Return (x, y) of the center of cell containing provided text 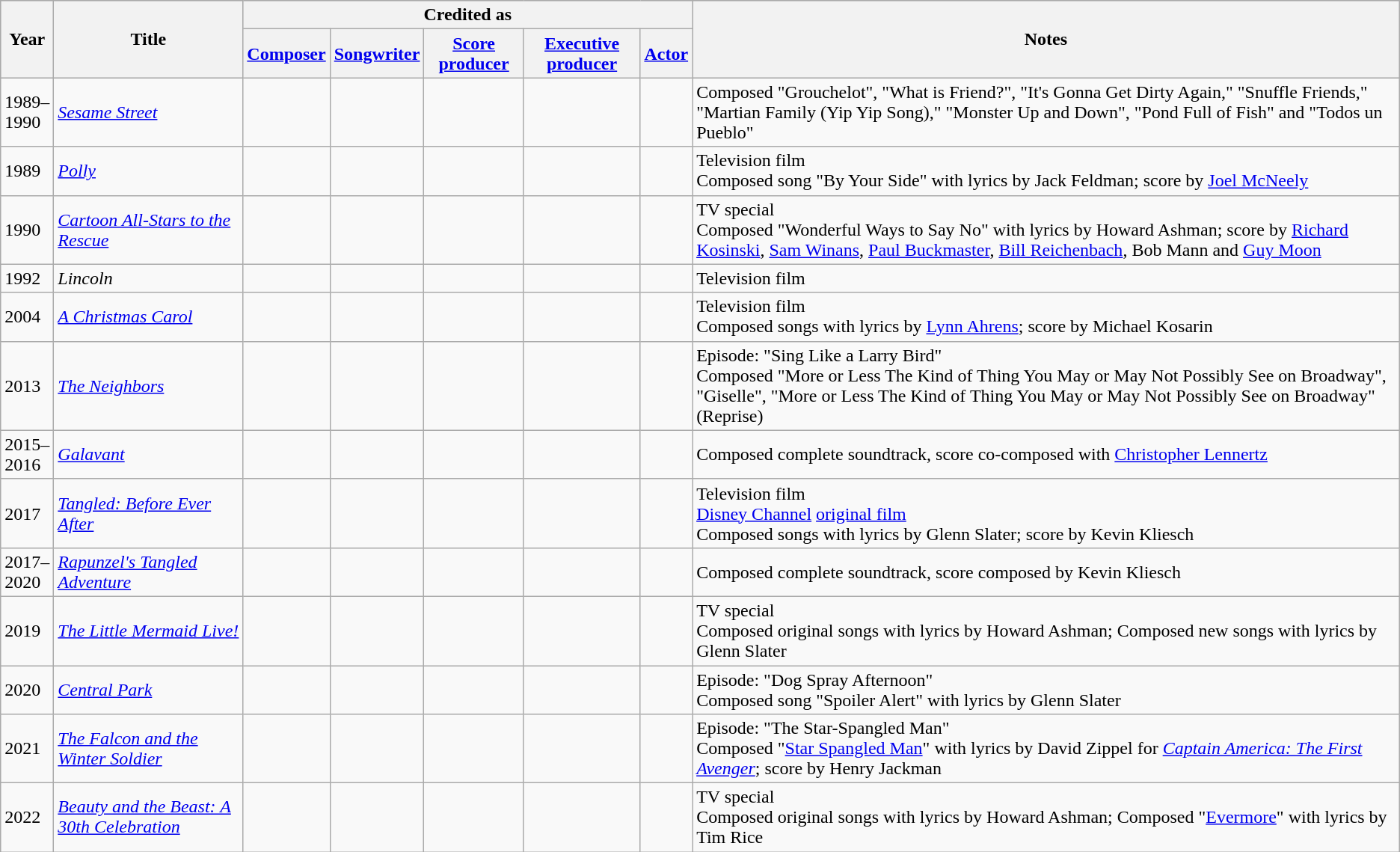
2015–2016 (27, 455)
1990 (27, 230)
Television film (1046, 278)
Credited as (468, 15)
1989 (27, 171)
Songwriter (377, 54)
Galavant (148, 455)
Central Park (148, 690)
A Christmas Carol (148, 317)
Tangled: Before Ever After (148, 513)
Sesame Street (148, 112)
2017–2020 (27, 571)
1992 (27, 278)
Television filmComposed songs with lyrics by Lynn Ahrens; score by Michael Kosarin (1046, 317)
Composed complete soundtrack, score composed by Kevin Kliesch (1046, 571)
Year (27, 39)
Executive producer (582, 54)
TV specialComposed original songs with lyrics by Howard Ashman; Composed new songs with lyrics by Glenn Slater (1046, 631)
TV specialComposed original songs with lyrics by Howard Ashman; Composed "Evermore" with lyrics by Tim Rice (1046, 818)
The Little Mermaid Live! (148, 631)
2020 (27, 690)
2021 (27, 749)
2013 (27, 386)
2022 (27, 818)
Title (148, 39)
1989–1990 (27, 112)
2019 (27, 631)
Composer (286, 54)
Beauty and the Beast: A 30th Celebration (148, 818)
Cartoon All-Stars to the Rescue (148, 230)
Score producer (474, 54)
Notes (1046, 39)
Polly (148, 171)
2004 (27, 317)
Lincoln (148, 278)
Actor (666, 54)
Television filmDisney Channel original filmComposed songs with lyrics by Glenn Slater; score by Kevin Kliesch (1046, 513)
The Falcon and the Winter Soldier (148, 749)
The Neighbors (148, 386)
Episode: "Dog Spray Afternoon"Composed song "Spoiler Alert" with lyrics by Glenn Slater (1046, 690)
2017 (27, 513)
Rapunzel's Tangled Adventure (148, 571)
Composed complete soundtrack, score co-composed with Christopher Lennertz (1046, 455)
Television filmComposed song "By Your Side" with lyrics by Jack Feldman; score by Joel McNeely (1046, 171)
